Search for the cell housing the specified text and yield its (X, Y) center coordinate. 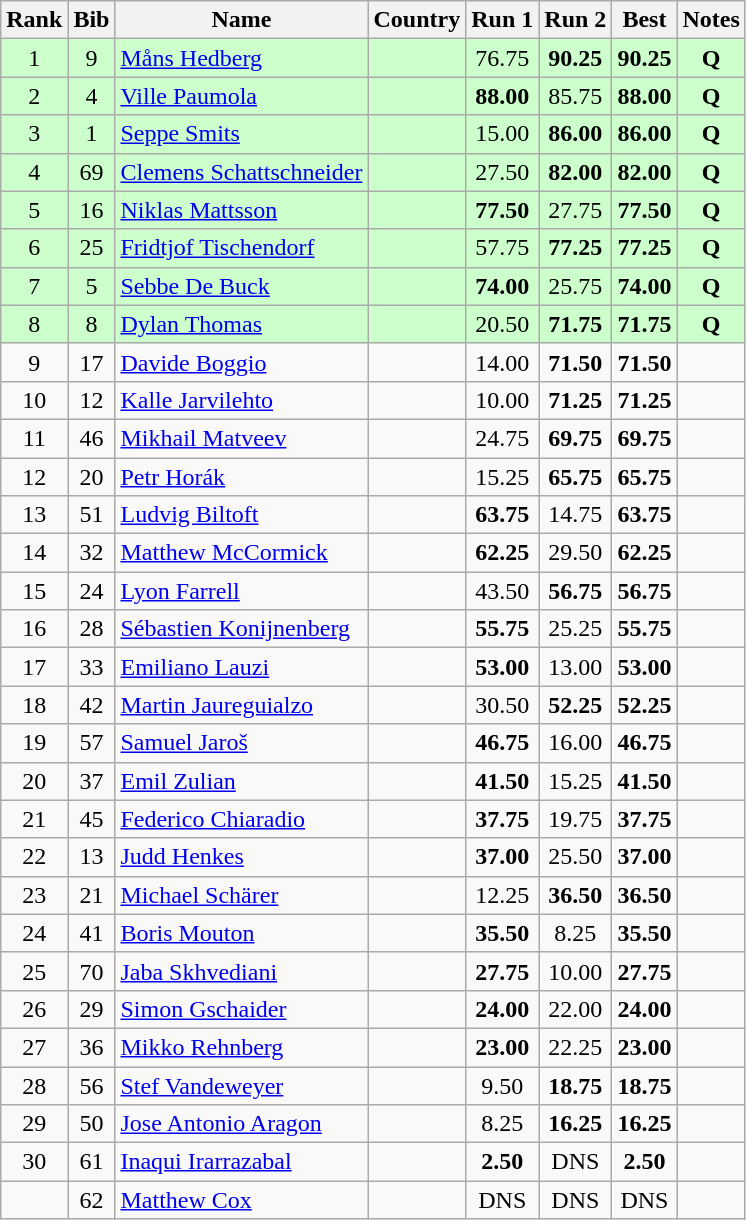
24.75 (502, 438)
Country (417, 20)
14.75 (576, 515)
Stef Vandeweyer (242, 1085)
56 (92, 1085)
19.75 (576, 819)
57.75 (502, 248)
69 (92, 172)
Emiliano Lauzi (242, 667)
Fridtjof Tischendorf (242, 248)
27.50 (502, 172)
32 (92, 553)
9.50 (502, 1085)
Run 1 (502, 20)
Jose Antonio Aragon (242, 1124)
46 (92, 438)
Name (242, 20)
25.50 (576, 857)
14 (34, 553)
Clemens Schattschneider (242, 172)
Ville Paumola (242, 96)
Sébastien Konijnenberg (242, 629)
30 (34, 1162)
57 (92, 743)
10 (34, 400)
Matthew McCormick (242, 553)
29.50 (576, 553)
Mikhail Matveev (242, 438)
6 (34, 248)
Niklas Mattsson (242, 210)
85.75 (576, 96)
Run 2 (576, 20)
61 (92, 1162)
7 (34, 286)
50 (92, 1124)
Martin Jaureguialzo (242, 705)
26 (34, 1009)
Ludvig Biltoft (242, 515)
11 (34, 438)
Michael Schärer (242, 895)
Jaba Skhvediani (242, 971)
15 (34, 591)
22 (34, 857)
Simon Gschaider (242, 1009)
22.00 (576, 1009)
41 (92, 933)
25.75 (576, 286)
Samuel Jaroš (242, 743)
23 (34, 895)
Seppe Smits (242, 134)
Lyon Farrell (242, 591)
Bib (92, 20)
33 (92, 667)
Kalle Jarvilehto (242, 400)
15.00 (502, 134)
Davide Boggio (242, 362)
Emil Zulian (242, 781)
13.00 (576, 667)
19 (34, 743)
Boris Mouton (242, 933)
42 (92, 705)
12.25 (502, 895)
70 (92, 971)
Best (644, 20)
3 (34, 134)
18 (34, 705)
Petr Horák (242, 477)
Dylan Thomas (242, 324)
Rank (34, 20)
76.75 (502, 58)
45 (92, 819)
Matthew Cox (242, 1200)
30.50 (502, 705)
2 (34, 96)
Sebbe De Buck (242, 286)
Måns Hedberg (242, 58)
36 (92, 1047)
Notes (711, 20)
27 (34, 1047)
20.50 (502, 324)
Federico Chiaradio (242, 819)
14.00 (502, 362)
Inaqui Irarrazabal (242, 1162)
16.00 (576, 743)
Mikko Rehnberg (242, 1047)
37 (92, 781)
51 (92, 515)
43.50 (502, 591)
62 (92, 1200)
Judd Henkes (242, 857)
22.25 (576, 1047)
25.25 (576, 629)
